Scan for the cell matching the given text and deliver its [X, Y] coordinate at center. 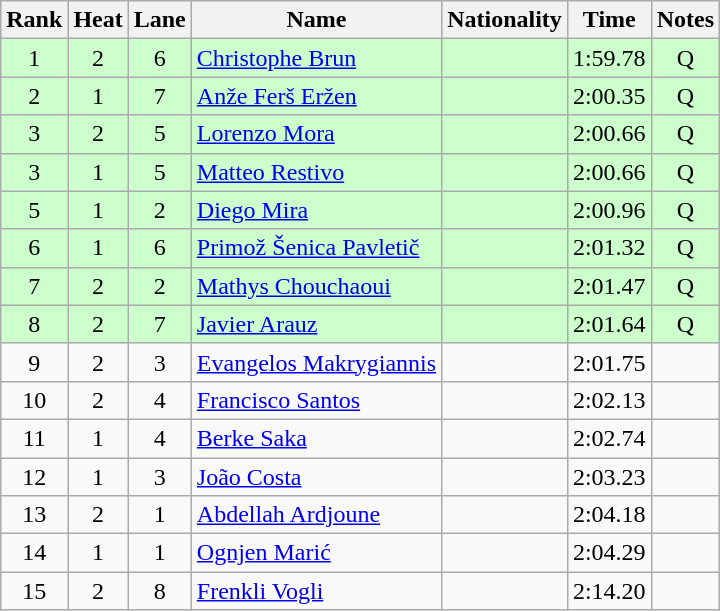
2:01.75 [609, 362]
Diego Mira [316, 210]
João Costa [316, 477]
Frenkli Vogli [316, 591]
2:14.20 [609, 591]
10 [34, 400]
Christophe Brun [316, 58]
Matteo Restivo [316, 172]
Ognjen Marić [316, 553]
14 [34, 553]
Abdellah Ardjoune [316, 515]
2:03.23 [609, 477]
Anže Ferš Eržen [316, 96]
12 [34, 477]
2:04.18 [609, 515]
Javier Arauz [316, 324]
2:01.64 [609, 324]
Evangelos Makrygiannis [316, 362]
Berke Saka [316, 438]
9 [34, 362]
2:00.35 [609, 96]
2:02.74 [609, 438]
2:01.47 [609, 286]
Lorenzo Mora [316, 134]
Mathys Chouchaoui [316, 286]
2:00.96 [609, 210]
2:01.32 [609, 248]
Nationality [505, 20]
Name [316, 20]
Notes [685, 20]
Francisco Santos [316, 400]
Rank [34, 20]
13 [34, 515]
1:59.78 [609, 58]
Heat [98, 20]
Primož Šenica Pavletič [316, 248]
2:02.13 [609, 400]
2:04.29 [609, 553]
11 [34, 438]
15 [34, 591]
Time [609, 20]
Lane [160, 20]
